Search for the cell housing the specified text and yield its [x, y] center coordinate. 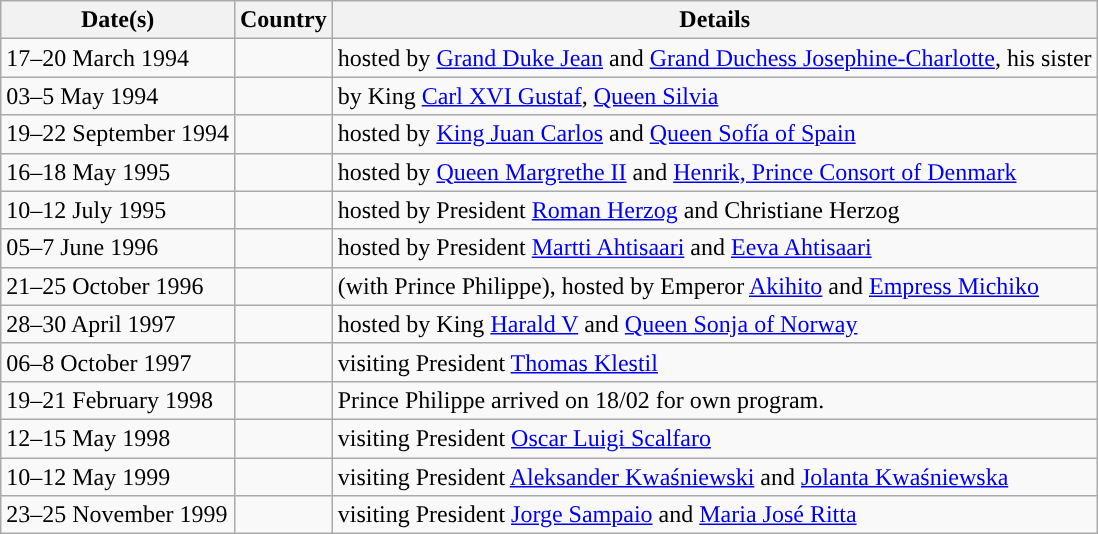
28–30 April 1997 [118, 324]
05–7 June 1996 [118, 248]
hosted by King Juan Carlos and Queen Sofía of Spain [714, 134]
hosted by King Harald V and Queen Sonja of Norway [714, 324]
17–20 March 1994 [118, 58]
Prince Philippe arrived on 18/02 for own program. [714, 400]
(with Prince Philippe), hosted by Emperor Akihito and Empress Michiko [714, 286]
03–5 May 1994 [118, 96]
visiting President Jorge Sampaio and Maria José Ritta [714, 515]
21–25 October 1996 [118, 286]
Details [714, 20]
hosted by President Martti Ahtisaari and Eeva Ahtisaari [714, 248]
hosted by President Roman Herzog and Christiane Herzog [714, 210]
12–15 May 1998 [118, 438]
by King Carl XVI Gustaf, Queen Silvia [714, 96]
visiting President Thomas Klestil [714, 362]
19–22 September 1994 [118, 134]
Date(s) [118, 20]
10–12 May 1999 [118, 477]
hosted by Grand Duke Jean and Grand Duchess Josephine-Charlotte, his sister [714, 58]
Country [283, 20]
visiting President Aleksander Kwaśniewski and Jolanta Kwaśniewska [714, 477]
23–25 November 1999 [118, 515]
16–18 May 1995 [118, 172]
06–8 October 1997 [118, 362]
visiting President Oscar Luigi Scalfaro [714, 438]
10–12 July 1995 [118, 210]
19–21 February 1998 [118, 400]
hosted by Queen Margrethe II and Henrik, Prince Consort of Denmark [714, 172]
